Locate the cell with the specified text and output its [x, y] center coordinate. 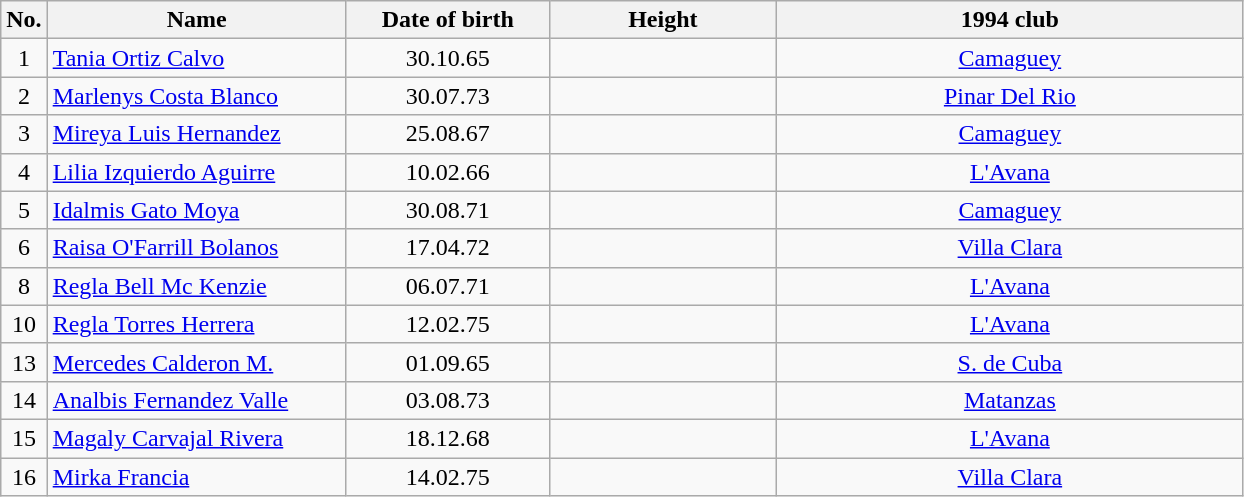
1994 club [1010, 20]
Lilia Izquierdo Aguirre [196, 172]
Analbis Fernandez Valle [196, 400]
Mireya Luis Hernandez [196, 134]
17.04.72 [448, 248]
Magaly Carvajal Rivera [196, 438]
Pinar Del Rio [1010, 96]
13 [24, 362]
Regla Bell Mc Kenzie [196, 286]
Mirka Francia [196, 477]
Marlenys Costa Blanco [196, 96]
S. de Cuba [1010, 362]
18.12.68 [448, 438]
2 [24, 96]
16 [24, 477]
06.07.71 [448, 286]
8 [24, 286]
Name [196, 20]
10 [24, 324]
No. [24, 20]
10.02.66 [448, 172]
01.09.65 [448, 362]
14 [24, 400]
12.02.75 [448, 324]
Regla Torres Herrera [196, 324]
1 [24, 58]
03.08.73 [448, 400]
5 [24, 210]
Height [662, 20]
30.07.73 [448, 96]
25.08.67 [448, 134]
3 [24, 134]
14.02.75 [448, 477]
Raisa O'Farrill Bolanos [196, 248]
15 [24, 438]
Date of birth [448, 20]
4 [24, 172]
6 [24, 248]
30.08.71 [448, 210]
Tania Ortiz Calvo [196, 58]
30.10.65 [448, 58]
Idalmis Gato Moya [196, 210]
Matanzas [1010, 400]
Mercedes Calderon M. [196, 362]
